Identify which cell holds the provided text, then report its [x, y] central coordinate. 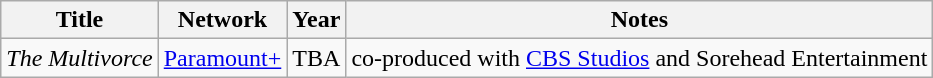
Network [222, 20]
Paramount+ [222, 58]
Title [80, 20]
The Multivorce [80, 58]
co-produced with CBS Studios and Sorehead Entertainment [640, 58]
Year [316, 20]
TBA [316, 58]
Notes [640, 20]
